From the cell containing the given text, extract its center point as [x, y] coordinate. 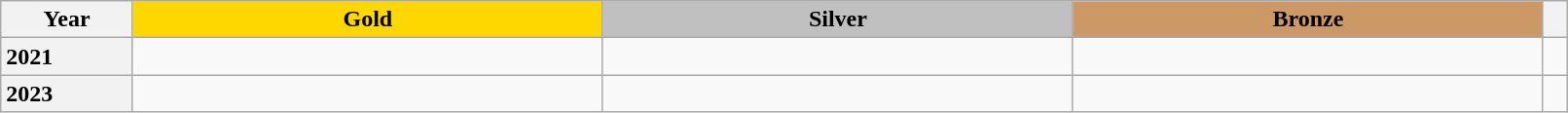
2021 [67, 56]
Year [67, 19]
2023 [67, 94]
Gold [368, 19]
Silver [837, 19]
Bronze [1308, 19]
